Extract the [X, Y] coordinate from the center of the cell holding the provided text.  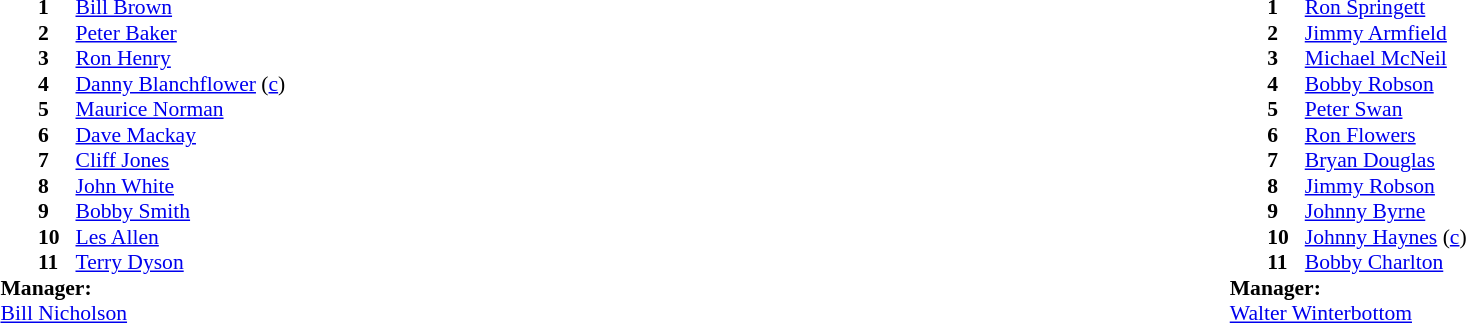
John White [226, 186]
Manager: [188, 288]
Dave Mackay [226, 135]
Danny Blanchflower (c) [226, 84]
Les Allen [226, 237]
Maurice Norman [226, 109]
Bobby Smith [226, 211]
Peter Baker [226, 33]
Ron Henry [226, 59]
Cliff Jones [226, 161]
Terry Dyson [226, 263]
